Detect which cell encompasses the target text, then output its [X, Y] center coordinate. 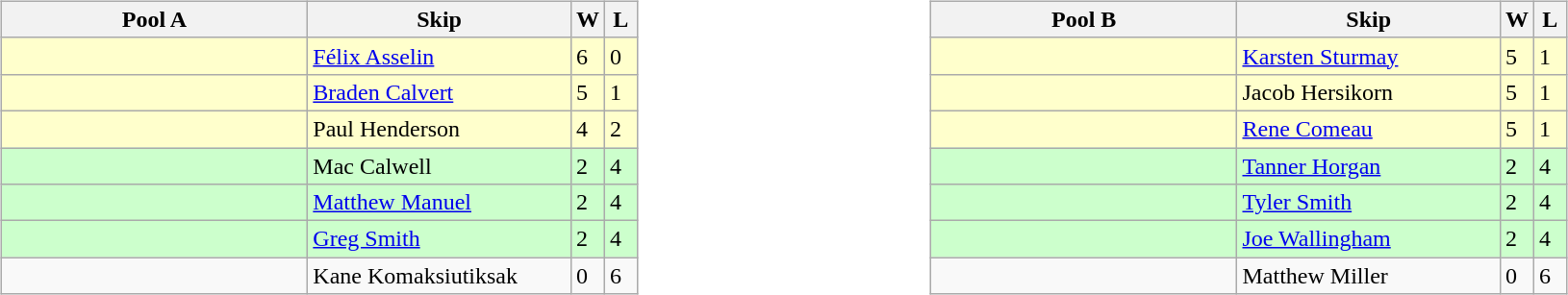
Braden Calvert [440, 92]
Pool B [1083, 19]
Kane Komaksiutiksak [440, 276]
Matthew Manuel [440, 203]
Joe Wallingham [1369, 239]
Paul Henderson [440, 129]
Matthew Miller [1369, 276]
Rene Comeau [1369, 129]
Félix Asselin [440, 56]
Mac Calwell [440, 166]
Tyler Smith [1369, 203]
Tanner Horgan [1369, 166]
Greg Smith [440, 239]
Jacob Hersikorn [1369, 92]
Pool A [154, 19]
Karsten Sturmay [1369, 56]
